Provide the (X, Y) coordinate of the cell's center where the given text is located.  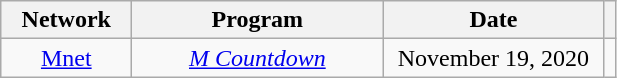
M Countdown (258, 58)
November 19, 2020 (494, 58)
Network (66, 20)
Date (494, 20)
Mnet (66, 58)
Program (258, 20)
